Detect which cell encompasses the target text, then output its [X, Y] center coordinate. 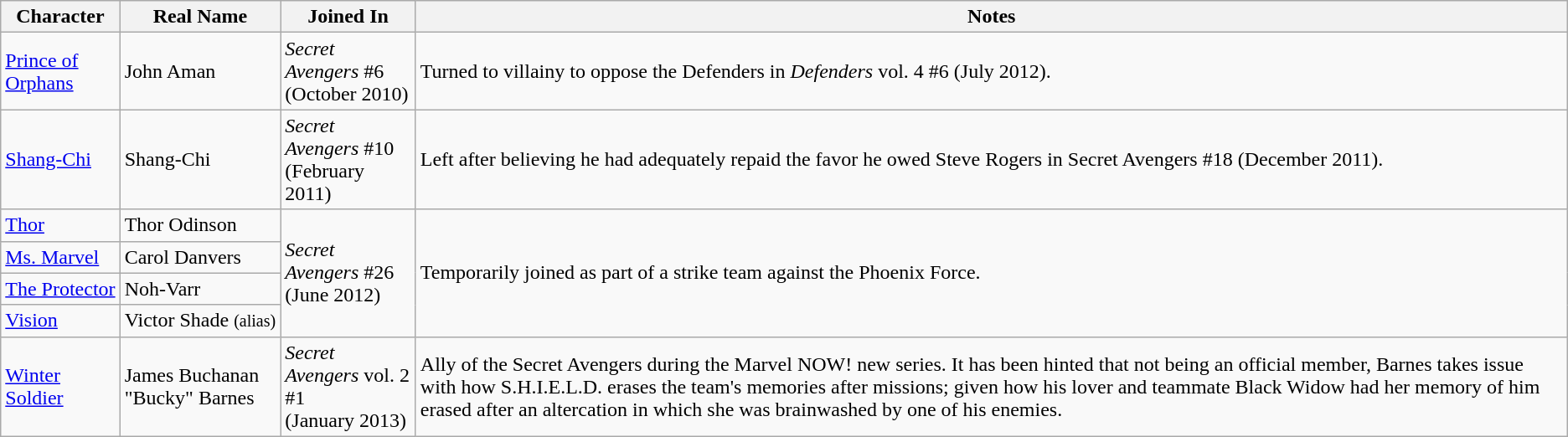
Joined In [348, 17]
Secret Avengers #10(February 2011) [348, 159]
Secret Avengers #26(June 2012) [348, 273]
Secret Avengers vol. 2 #1(January 2013) [348, 387]
Secret Avengers #6(October 2010) [348, 71]
James Buchanan "Bucky" Barnes [200, 387]
Ms. Marvel [60, 257]
Thor Odinson [200, 225]
Notes [992, 17]
Left after believing he had adequately repaid the favor he owed Steve Rogers in Secret Avengers #18 (December 2011). [992, 159]
Carol Danvers [200, 257]
The Protector [60, 289]
Prince of Orphans [60, 71]
Noh-Varr [200, 289]
John Aman [200, 71]
Thor [60, 225]
Real Name [200, 17]
Winter Soldier [60, 387]
Temporarily joined as part of a strike team against the Phoenix Force. [992, 273]
Turned to villainy to oppose the Defenders in Defenders vol. 4 #6 (July 2012). [992, 71]
Victor Shade (alias) [200, 321]
Vision [60, 321]
Character [60, 17]
